Scan for the cell matching the given text and deliver its [X, Y] coordinate at center. 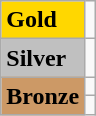
Bronze [43, 96]
Silver [43, 58]
Gold [43, 20]
